Detect which cell encompasses the target text, then output its [X, Y] center coordinate. 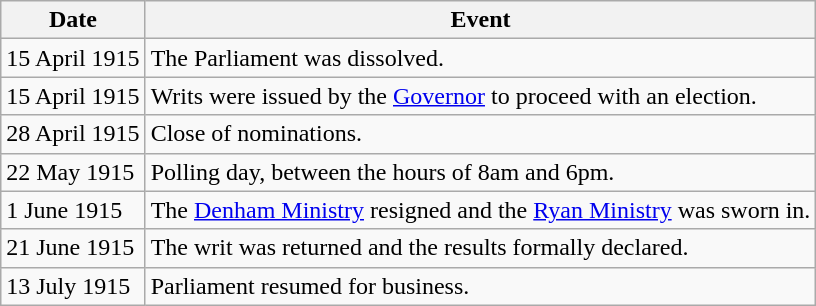
Writs were issued by the Governor to proceed with an election. [480, 96]
Event [480, 20]
Polling day, between the hours of 8am and 6pm. [480, 172]
1 June 1915 [73, 210]
28 April 1915 [73, 134]
22 May 1915 [73, 172]
21 June 1915 [73, 248]
Parliament resumed for business. [480, 286]
Date [73, 20]
The writ was returned and the results formally declared. [480, 248]
13 July 1915 [73, 286]
Close of nominations. [480, 134]
The Denham Ministry resigned and the Ryan Ministry was sworn in. [480, 210]
The Parliament was dissolved. [480, 58]
